Scan for the cell matching the given text and deliver its [x, y] coordinate at center. 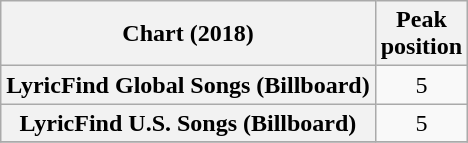
LyricFind U.S. Songs (Billboard) [188, 123]
Peakposition [421, 34]
LyricFind Global Songs (Billboard) [188, 85]
Chart (2018) [188, 34]
